Return (x, y) of the center of cell containing provided text 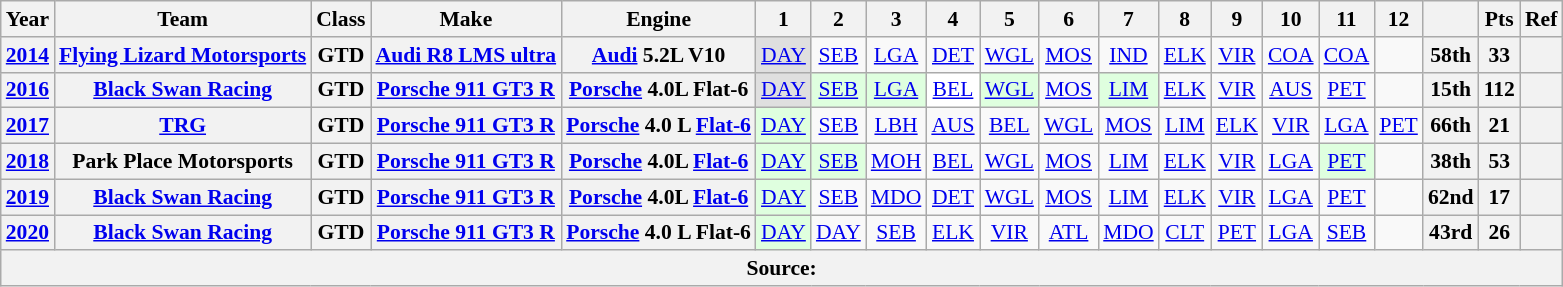
11 (1347, 19)
15th (1451, 90)
ATL (1068, 233)
7 (1128, 19)
Ref (1541, 19)
33 (1500, 55)
5 (1010, 19)
2019 (28, 197)
TRG (182, 126)
8 (1185, 19)
Flying Lizard Motorsports (182, 55)
Year (28, 19)
53 (1500, 162)
58th (1451, 55)
Engine (658, 19)
9 (1237, 19)
66th (1451, 126)
2016 (28, 90)
2018 (28, 162)
4 (952, 19)
Audi R8 LMS ultra (466, 55)
112 (1500, 90)
62nd (1451, 197)
Audi 5.2L V10 (658, 55)
CLT (1185, 233)
Park Place Motorsports (182, 162)
10 (1291, 19)
21 (1500, 126)
38th (1451, 162)
2017 (28, 126)
2020 (28, 233)
2 (838, 19)
MOH (896, 162)
2014 (28, 55)
IND (1128, 55)
Make (466, 19)
17 (1500, 197)
Source: (782, 269)
43rd (1451, 233)
Team (182, 19)
12 (1398, 19)
3 (896, 19)
Pts (1500, 19)
26 (1500, 233)
1 (784, 19)
LBH (896, 126)
6 (1068, 19)
Class (340, 19)
